Return [X, Y] of the center of cell containing provided text 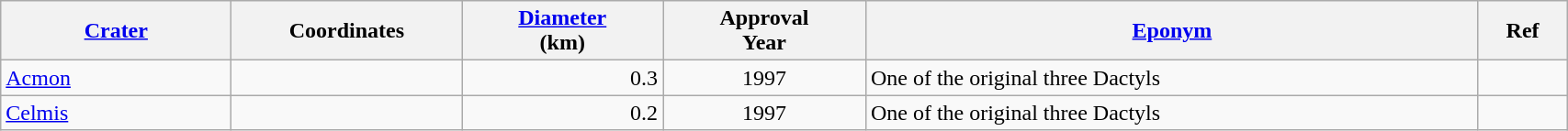
0.2 [562, 113]
Ref [1522, 31]
Celmis [116, 113]
Acmon [116, 78]
ApprovalYear [764, 31]
0.3 [562, 78]
Eponym [1172, 31]
Coordinates [347, 31]
Diameter(km) [562, 31]
Crater [116, 31]
